Detect which cell encompasses the target text, then output its [X, Y] center coordinate. 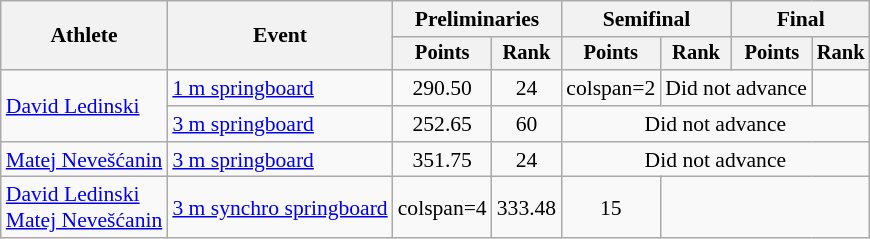
60 [526, 124]
1 m springboard [280, 88]
Preliminaries [478, 19]
Matej Nevešćanin [84, 160]
David Ledinski Matej Nevešćanin [84, 208]
15 [610, 208]
3 m synchro springboard [280, 208]
Event [280, 36]
Athlete [84, 36]
290.50 [442, 88]
Semifinal [646, 19]
351.75 [442, 160]
333.48 [526, 208]
colspan=4 [442, 208]
Final [801, 19]
David Ledinski [84, 106]
colspan=2 [610, 88]
252.65 [442, 124]
